Detect which cell encompasses the target text, then output its [x, y] center coordinate. 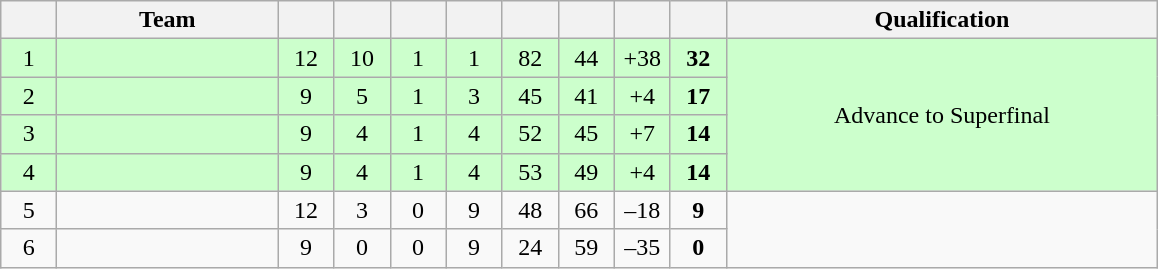
52 [530, 134]
82 [530, 58]
6 [29, 248]
–18 [642, 210]
2 [29, 96]
Advance to Superfinal [942, 115]
66 [586, 210]
53 [530, 172]
32 [698, 58]
44 [586, 58]
Qualification [942, 20]
+38 [642, 58]
59 [586, 248]
24 [530, 248]
17 [698, 96]
41 [586, 96]
10 [362, 58]
48 [530, 210]
Team [168, 20]
49 [586, 172]
+7 [642, 134]
–35 [642, 248]
